Capture the cell that displays the provided text and extract its [X, Y] central coordinate. 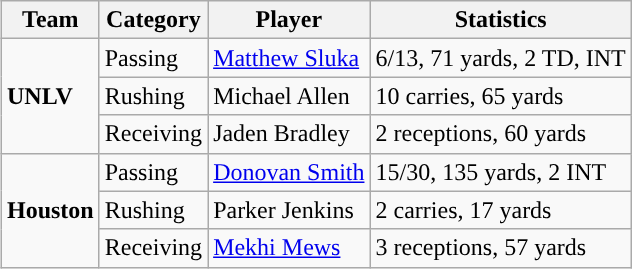
10 carries, 65 yards [500, 96]
Player [289, 20]
2 carries, 17 yards [500, 210]
UNLV [50, 96]
Matthew Sluka [289, 58]
Statistics [500, 20]
Team [50, 20]
Jaden Bradley [289, 134]
2 receptions, 60 yards [500, 134]
6/13, 71 yards, 2 TD, INT [500, 58]
Michael Allen [289, 96]
Donovan Smith [289, 172]
3 receptions, 57 yards [500, 248]
Houston [50, 210]
15/30, 135 yards, 2 INT [500, 172]
Parker Jenkins [289, 210]
Category [153, 20]
Mekhi Mews [289, 248]
